Pinpoint the cell where the given text exists, returning its [x, y] midpoint coordinate. 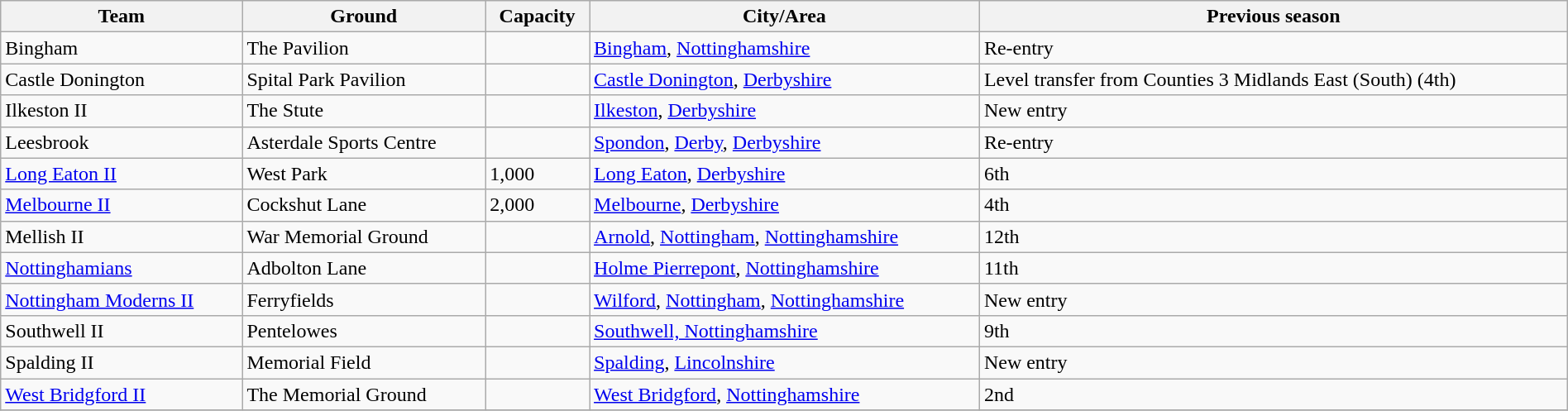
Ilkeston, Derbyshire [785, 111]
Cockshut Lane [364, 205]
The Pavilion [364, 48]
4th [1274, 205]
City/Area [785, 17]
West Bridgford II [122, 394]
Bingham [122, 48]
West Bridgford, Nottinghamshire [785, 394]
2nd [1274, 394]
The Memorial Ground [364, 394]
Spalding, Lincolnshire [785, 362]
Ferryfields [364, 299]
The Stute [364, 111]
Melbourne II [122, 205]
Spalding II [122, 362]
Holme Pierrepont, Nottinghamshire [785, 268]
War Memorial Ground [364, 237]
6th [1274, 174]
Castle Donington, Derbyshire [785, 79]
Long Eaton II [122, 174]
Melbourne, Derbyshire [785, 205]
West Park [364, 174]
2,000 [538, 205]
Bingham, Nottinghamshire [785, 48]
Castle Donington [122, 79]
Southwell II [122, 331]
12th [1274, 237]
Pentelowes [364, 331]
Team [122, 17]
9th [1274, 331]
Adbolton Lane [364, 268]
Nottinghamians [122, 268]
11th [1274, 268]
Mellish II [122, 237]
Previous season [1274, 17]
Level transfer from Counties 3 Midlands East (South) (4th) [1274, 79]
Spital Park Pavilion [364, 79]
Memorial Field [364, 362]
Ilkeston II [122, 111]
1,000 [538, 174]
Leesbrook [122, 142]
Asterdale Sports Centre [364, 142]
Wilford, Nottingham, Nottinghamshire [785, 299]
Long Eaton, Derbyshire [785, 174]
Spondon, Derby, Derbyshire [785, 142]
Southwell, Nottinghamshire [785, 331]
Nottingham Moderns II [122, 299]
Ground [364, 17]
Arnold, Nottingham, Nottinghamshire [785, 237]
Capacity [538, 17]
